Find where the given text appears and provide that cell's center as (X, Y) coordinate. 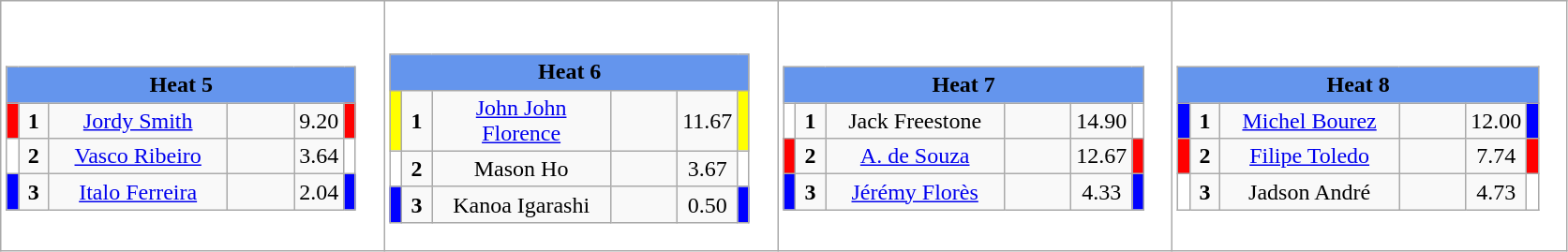
Heat 7 (963, 85)
Heat 8 1 Michel Bourez 12.00 2 Filipe Toledo 7.74 3 Jadson André 4.73 (1370, 126)
Jadson André (1310, 192)
Jack Freestone (915, 121)
3.64 (319, 156)
9.20 (319, 121)
3.67 (708, 169)
Kanoa Igarashi (521, 204)
Vasco Ribeiro (139, 156)
2.04 (319, 192)
11.67 (708, 120)
0.50 (708, 204)
Jordy Smith (139, 121)
4.33 (1102, 192)
Heat 6 (570, 72)
John John Florence (521, 120)
12.00 (1496, 121)
7.74 (1496, 156)
Heat 6 1 John John Florence 11.67 2 Mason Ho 3.67 3 Kanoa Igarashi 0.50 (581, 126)
Jérémy Florès (915, 192)
Mason Ho (521, 169)
4.73 (1496, 192)
12.67 (1102, 156)
Italo Ferreira (139, 192)
A. de Souza (915, 156)
Heat 8 (1358, 85)
Filipe Toledo (1310, 156)
14.90 (1102, 121)
Michel Bourez (1310, 121)
Heat 5 1 Jordy Smith 9.20 2 Vasco Ribeiro 3.64 3 Italo Ferreira 2.04 (193, 126)
Heat 5 (181, 85)
Heat 7 1 Jack Freestone 14.90 2 A. de Souza 12.67 3 Jérémy Florès 4.33 (975, 126)
